Output the (X, Y) coordinate of the center of the cell containing the given text.  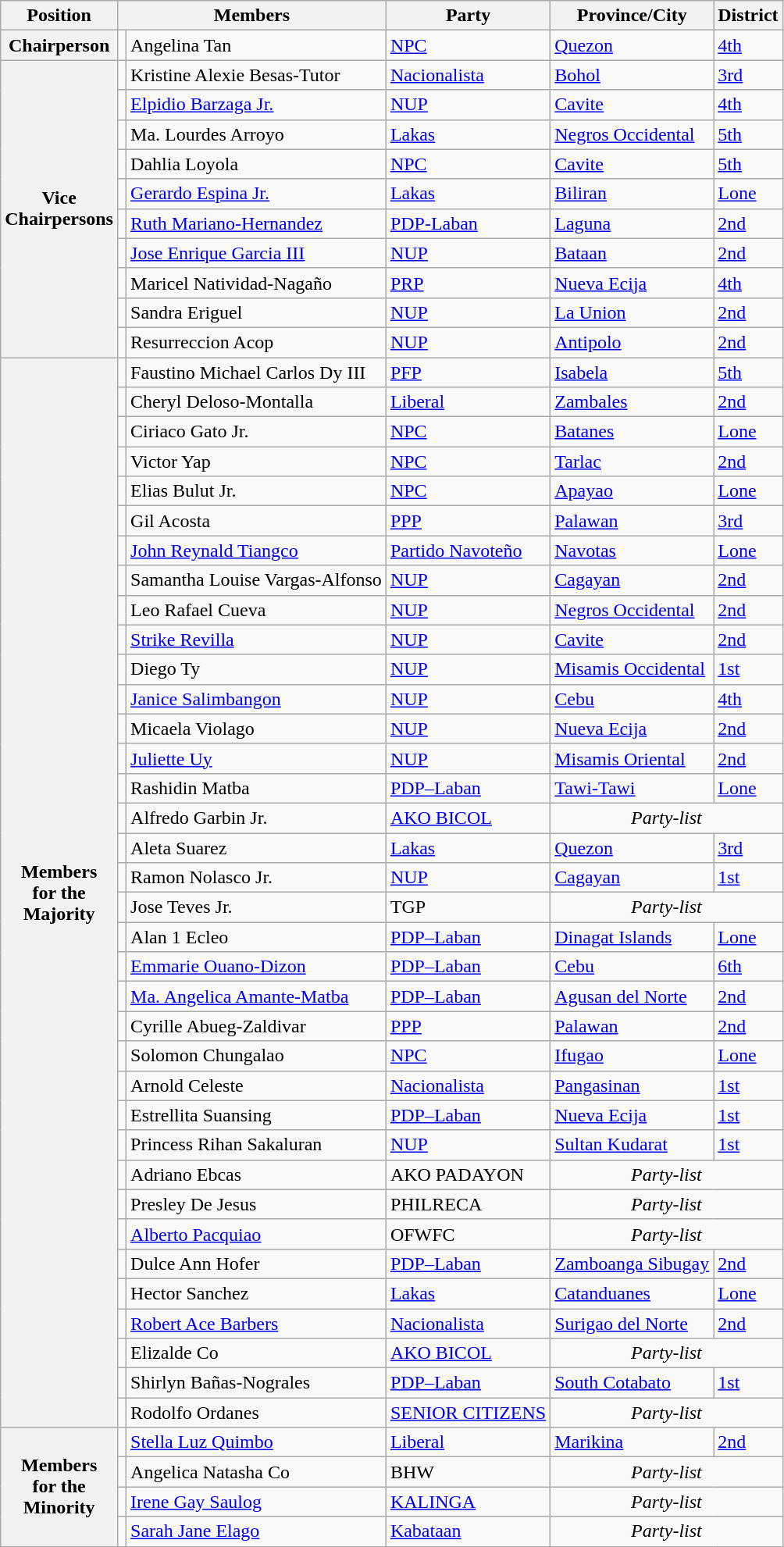
Partido Navoteño (468, 551)
Kristine Alexie Besas-Tutor (256, 75)
Dahlia Loyola (256, 164)
South Cotabato (633, 1383)
Membersfor theMinority (59, 1487)
Tarlac (633, 462)
Angelina Tan (256, 45)
OFWFC (468, 1234)
Ma. Angelica Amante-Matba (256, 996)
Navotas (633, 551)
Kabataan (468, 1531)
Elias Bulut Jr. (256, 491)
Strike Revilla (256, 640)
PRP (468, 283)
6th (748, 967)
Gil Acosta (256, 521)
Surigao del Norte (633, 1324)
Stella Luz Quimbo (256, 1442)
Bataan (633, 253)
Biliran (633, 194)
Members (251, 16)
Samantha Louise Vargas-Alfonso (256, 580)
Presley De Jesus (256, 1204)
Maricel Natividad-Nagaño (256, 283)
Rashidin Matba (256, 788)
AKO PADAYON (468, 1175)
John Reynald Tiangco (256, 551)
Ramon Nolasco Jr. (256, 878)
Party (468, 16)
Tawi-Tawi (633, 788)
Diego Ty (256, 669)
Irene Gay Saulog (256, 1502)
Isabela (633, 372)
Dinagat Islands (633, 937)
Angelica Natasha Co (256, 1472)
Ruth Mariano-Hernandez (256, 223)
Dulce Ann Hofer (256, 1264)
Sultan Kudarat (633, 1145)
Alberto Pacquiao (256, 1234)
Adriano Ebcas (256, 1175)
Alan 1 Ecleo (256, 937)
Sarah Jane Elago (256, 1531)
Juliette Uy (256, 758)
Elpidio Barzaga Jr. (256, 105)
Zamboanga Sibugay (633, 1264)
PDP-Laban (468, 223)
Ma. Lourdes Arroyo (256, 134)
Leo Rafael Cueva (256, 610)
Aleta Suarez (256, 847)
Emmarie Ouano-Dizon (256, 967)
Shirlyn Bañas-Nograles (256, 1383)
Province/City (633, 16)
Laguna (633, 223)
Elizalde Co (256, 1353)
Agusan del Norte (633, 996)
Position (59, 16)
La Union (633, 312)
Victor Yap (256, 462)
Chairperson (59, 45)
Pangasinan (633, 1085)
Misamis Oriental (633, 758)
SENIOR CITIZENS (468, 1413)
PHILRECA (468, 1204)
Apayao (633, 491)
District (748, 16)
Alfredo Garbin Jr. (256, 818)
KALINGA (468, 1502)
Resurreccion Acop (256, 342)
Janice Salimbangon (256, 699)
Membersfor theMajority (59, 893)
Cheryl Deloso-Montalla (256, 402)
Sandra Eriguel (256, 312)
TGP (468, 907)
Solomon Chungalao (256, 1056)
Zambales (633, 402)
Catanduanes (633, 1293)
ViceChairpersons (59, 209)
Gerardo Espina Jr. (256, 194)
Rodolfo Ordanes (256, 1413)
Faustino Michael Carlos Dy III (256, 372)
Antipolo (633, 342)
Micaela Violago (256, 729)
Ifugao (633, 1056)
Jose Teves Jr. (256, 907)
Cyrille Abueg-Zaldivar (256, 1026)
Misamis Occidental (633, 669)
PFP (468, 372)
Hector Sanchez (256, 1293)
Marikina (633, 1442)
Ciriaco Gato Jr. (256, 432)
Jose Enrique Garcia III (256, 253)
Bohol (633, 75)
Batanes (633, 432)
BHW (468, 1472)
Princess Rihan Sakaluran (256, 1145)
Estrellita Suansing (256, 1115)
Robert Ace Barbers (256, 1324)
Arnold Celeste (256, 1085)
